For the text-containing cell, return its midpoint in [x, y] coordinate format. 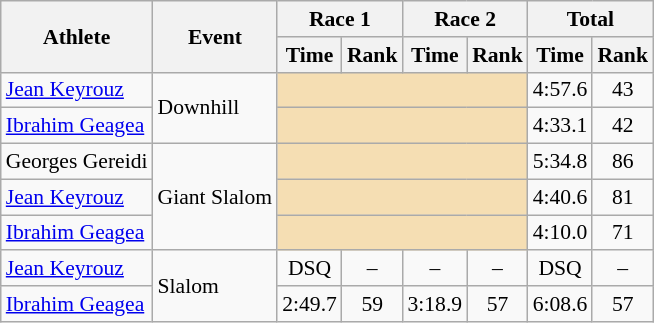
Giant Slalom [216, 198]
4:57.6 [560, 90]
43 [622, 90]
2:49.7 [310, 304]
6:08.6 [560, 304]
59 [372, 304]
Event [216, 36]
Downhill [216, 108]
4:10.0 [560, 233]
Slalom [216, 286]
Race 1 [340, 19]
Georges Gereidi [77, 162]
3:18.9 [434, 304]
86 [622, 162]
81 [622, 197]
71 [622, 233]
4:40.6 [560, 197]
42 [622, 126]
4:33.1 [560, 126]
Total [590, 19]
Athlete [77, 36]
5:34.8 [560, 162]
Race 2 [464, 19]
